For the text-containing cell, return its midpoint in (X, Y) coordinate format. 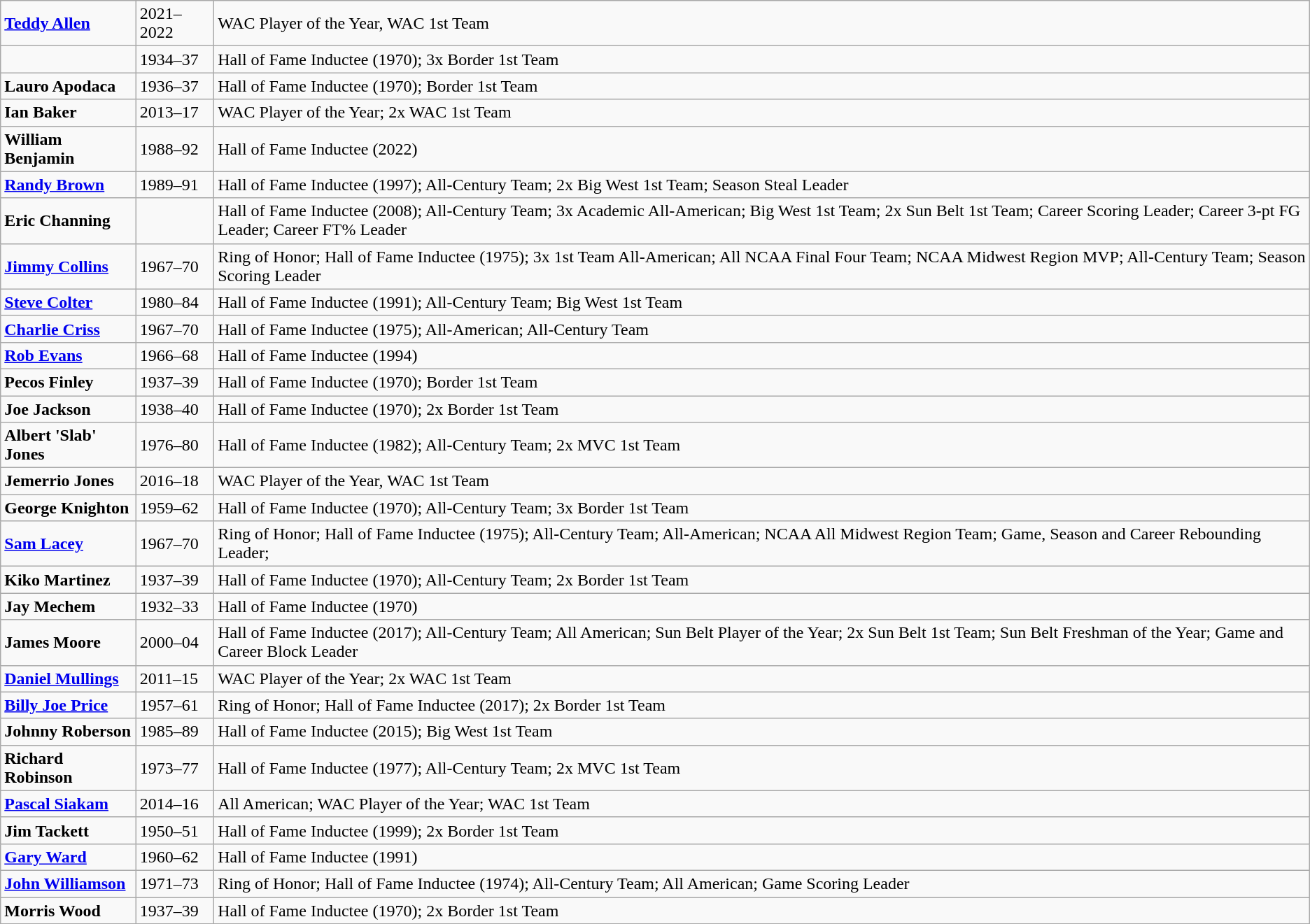
Pecos Finley (69, 382)
1985–89 (175, 732)
Hall of Fame Inductee (1991); All-Century Team; Big West 1st Team (762, 302)
Hall of Fame Inductee (1970); 3x Border 1st Team (762, 59)
Hall of Fame Inductee (2015); Big West 1st Team (762, 732)
Hall of Fame Inductee (1970) (762, 606)
1960–62 (175, 857)
1973–77 (175, 768)
Lauro Apodaca (69, 86)
Jemerrio Jones (69, 481)
Hall of Fame Inductee (2022) (762, 148)
Rob Evans (69, 355)
Ring of Honor; Hall of Fame Inductee (1975); All-Century Team; All-American; NCAA All Midwest Region Team; Game, Season and Career Rebounding Leader; (762, 544)
1976–80 (175, 445)
Hall of Fame Inductee (1991) (762, 857)
2000–04 (175, 642)
2021–2022 (175, 24)
Hall of Fame Inductee (1997); All-Century Team; 2x Big West 1st Team; Season Steal Leader (762, 185)
1932–33 (175, 606)
Randy Brown (69, 185)
James Moore (69, 642)
Hall of Fame Inductee (1970); All-Century Team; 3x Border 1st Team (762, 508)
William Benjamin (69, 148)
Jay Mechem (69, 606)
1938–40 (175, 409)
Billy Joe Price (69, 705)
Jimmy Collins (69, 266)
Jim Tackett (69, 830)
2014–16 (175, 804)
Ring of Honor; Hall of Fame Inductee (2017); 2x Border 1st Team (762, 705)
1936–37 (175, 86)
1989–91 (175, 185)
1988–92 (175, 148)
Kiko Martinez (69, 580)
1957–61 (175, 705)
Gary Ward (69, 857)
Hall of Fame Inductee (1977); All-Century Team; 2x MVC 1st Team (762, 768)
Pascal Siakam (69, 804)
Hall of Fame Inductee (1982); All-Century Team; 2x MVC 1st Team (762, 445)
Johnny Roberson (69, 732)
Ian Baker (69, 113)
1966–68 (175, 355)
George Knighton (69, 508)
Eric Channing (69, 221)
Hall of Fame Inductee (1999); 2x Border 1st Team (762, 830)
2013–17 (175, 113)
1959–62 (175, 508)
Morris Wood (69, 910)
1950–51 (175, 830)
Joe Jackson (69, 409)
Charlie Criss (69, 329)
2016–18 (175, 481)
Sam Lacey (69, 544)
Daniel Mullings (69, 678)
Albert 'Slab' Jones (69, 445)
John Williamson (69, 883)
Hall of Fame Inductee (1975); All-American; All-Century Team (762, 329)
Ring of Honor; Hall of Fame Inductee (1974); All-Century Team; All American; Game Scoring Leader (762, 883)
Hall of Fame Inductee (1994) (762, 355)
All American; WAC Player of the Year; WAC 1st Team (762, 804)
Teddy Allen (69, 24)
Steve Colter (69, 302)
Richard Robinson (69, 768)
Hall of Fame Inductee (1970); All-Century Team; 2x Border 1st Team (762, 580)
1980–84 (175, 302)
1971–73 (175, 883)
2011–15 (175, 678)
1934–37 (175, 59)
